Detect which cell encompasses the target text, then output its (x, y) center coordinate. 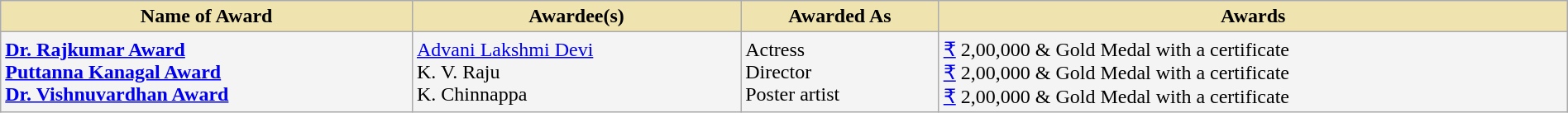
Awards (1253, 16)
Awardee(s) (576, 16)
Name of Award (207, 16)
₹ 2,00,000 & Gold Medal with a certificate₹ 2,00,000 & Gold Medal with a certificate₹ 2,00,000 & Gold Medal with a certificate (1253, 73)
Awarded As (840, 16)
Dr. Rajkumar AwardPuttanna Kanagal AwardDr. Vishnuvardhan Award (207, 73)
ActressDirectorPoster artist (840, 73)
Advani Lakshmi DeviK. V. Raju K. Chinnappa (576, 73)
